Output the (x, y) coordinate of the center of the cell containing the given text.  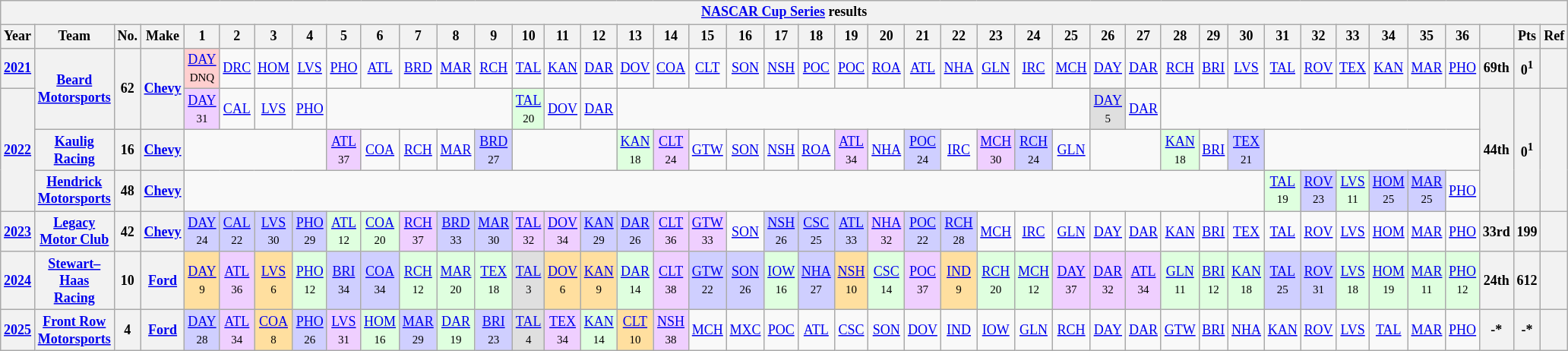
GTW22 (707, 280)
Legacy Motor Club (74, 232)
18 (817, 36)
LVS6 (273, 280)
29 (1214, 36)
BRI34 (343, 280)
TAL20 (529, 109)
DAY9 (202, 280)
Kaulig Racing (74, 150)
Stewart–Haas Racing (74, 280)
6 (380, 36)
DAR14 (635, 280)
24th (1497, 280)
LVS31 (343, 330)
DAYDNQ (202, 68)
9 (494, 36)
MAR29 (418, 330)
TAL3 (529, 280)
199 (1527, 232)
TEX21 (1247, 150)
13 (635, 36)
IOW (996, 330)
POC37 (923, 280)
ATL12 (343, 232)
ATL36 (237, 280)
TAL32 (529, 232)
SON26 (745, 280)
CLT24 (672, 150)
Beard Motorsports (74, 88)
Make (163, 36)
TAL4 (529, 330)
RCH24 (1034, 150)
NSH38 (672, 330)
CLT10 (635, 330)
MCH12 (1034, 280)
34 (1389, 36)
CAL22 (237, 232)
30 (1247, 36)
32 (1319, 36)
MCH30 (996, 150)
PHO29 (310, 232)
CLT36 (672, 232)
KAN29 (599, 232)
CSC (851, 330)
DOV6 (563, 280)
CLT (707, 68)
MAR25 (1427, 191)
23 (996, 36)
POC24 (923, 150)
IND9 (959, 280)
48 (128, 191)
PHO26 (310, 330)
33 (1353, 36)
35 (1427, 36)
CSC25 (817, 232)
TAL19 (1282, 191)
TEX18 (494, 280)
2021 (18, 68)
Hendrick Motorsports (74, 191)
8 (456, 36)
KAN9 (599, 280)
NHA27 (817, 280)
17 (781, 36)
MAR11 (1427, 280)
GTW33 (707, 232)
DAR26 (635, 232)
DAY31 (202, 109)
42 (128, 232)
20 (887, 36)
Pts (1527, 36)
12 (599, 36)
RCH12 (418, 280)
31 (1282, 36)
2025 (18, 330)
33rd (1497, 232)
BRD (418, 68)
CLT38 (672, 280)
26 (1108, 36)
25 (1071, 36)
2022 (18, 150)
5 (343, 36)
DAY24 (202, 232)
DRC (237, 68)
LVS30 (273, 232)
22 (959, 36)
RCH28 (959, 232)
TAL25 (1282, 280)
DAR32 (1108, 280)
DAR19 (456, 330)
LVS18 (1353, 280)
RCH20 (996, 280)
DAY28 (202, 330)
1 (202, 36)
KAN14 (599, 330)
HOM16 (380, 330)
ATL33 (851, 232)
HOM25 (1389, 191)
COA20 (380, 232)
2023 (18, 232)
Front Row Motorsports (74, 330)
MAR30 (494, 232)
44th (1497, 150)
19 (851, 36)
CSC14 (887, 280)
69th (1497, 68)
2 (237, 36)
CAL (237, 109)
11 (563, 36)
RCH37 (418, 232)
Team (74, 36)
IOW16 (781, 280)
28 (1180, 36)
COA8 (273, 330)
LVS11 (1353, 191)
DAY37 (1071, 280)
BRI12 (1214, 280)
NASCAR Cup Series results (784, 12)
POC22 (923, 232)
MAR20 (456, 280)
GLN11 (1180, 280)
BRD33 (456, 232)
NSH26 (781, 232)
2024 (18, 280)
27 (1144, 36)
ATL37 (343, 150)
21 (923, 36)
62 (128, 88)
COA34 (380, 280)
36 (1463, 36)
TEX34 (563, 330)
612 (1527, 280)
Year (18, 36)
ROV31 (1319, 280)
3 (273, 36)
24 (1034, 36)
DAY5 (1108, 109)
Ref (1554, 36)
7 (418, 36)
BRD27 (494, 150)
NSH10 (851, 280)
No. (128, 36)
14 (672, 36)
NHA32 (887, 232)
BRI23 (494, 330)
DOV34 (563, 232)
HOM19 (1389, 280)
IND (959, 330)
15 (707, 36)
MXC (745, 330)
ROV23 (1319, 191)
